Locate the cell with the specified text and output its [X, Y] center coordinate. 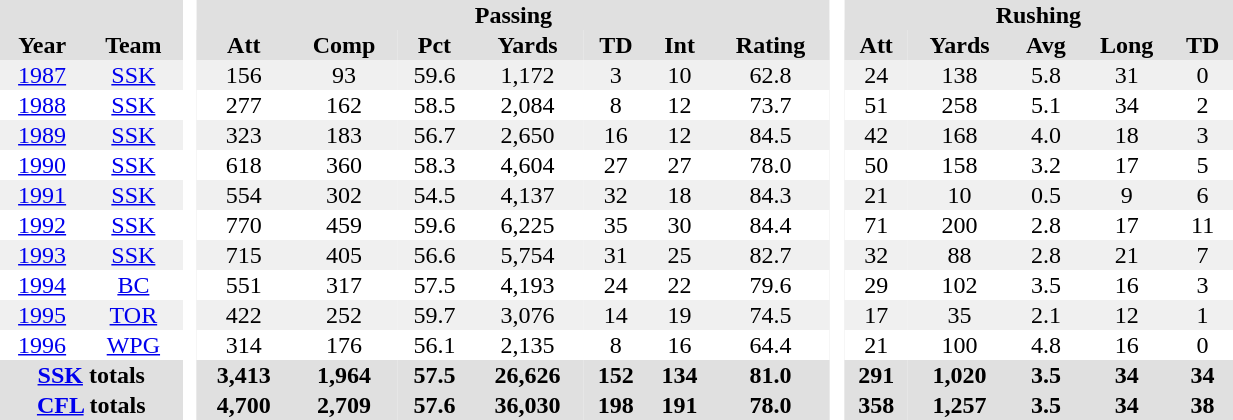
1996 [42, 345]
29 [876, 285]
4,137 [528, 195]
Rating [770, 45]
770 [244, 225]
102 [960, 285]
2,135 [528, 345]
84.5 [770, 135]
5,754 [528, 255]
84.4 [770, 225]
317 [344, 285]
258 [960, 105]
11 [1203, 225]
38 [1203, 405]
4.8 [1046, 345]
1987 [42, 75]
58.5 [435, 105]
1995 [42, 315]
2 [1203, 105]
6 [1203, 195]
SSK totals [92, 375]
459 [344, 225]
200 [960, 225]
Long [1127, 45]
4,604 [528, 165]
25 [680, 255]
9 [1127, 195]
100 [960, 345]
162 [344, 105]
81.0 [770, 375]
Pct [435, 45]
4,193 [528, 285]
158 [960, 165]
7 [1203, 255]
CFL totals [92, 405]
79.6 [770, 285]
183 [344, 135]
422 [244, 315]
191 [680, 405]
554 [244, 195]
14 [616, 315]
1991 [42, 195]
1,020 [960, 375]
73.7 [770, 105]
51 [876, 105]
4,700 [244, 405]
93 [344, 75]
4.0 [1046, 135]
5.1 [1046, 105]
618 [244, 165]
54.5 [435, 195]
42 [876, 135]
0.5 [1046, 195]
58.3 [435, 165]
1,172 [528, 75]
Year [42, 45]
405 [344, 255]
134 [680, 375]
1,257 [960, 405]
59.7 [435, 315]
WPG [133, 345]
176 [344, 345]
1988 [42, 105]
291 [876, 375]
2,650 [528, 135]
71 [876, 225]
152 [616, 375]
5.8 [1046, 75]
Avg [1046, 45]
198 [616, 405]
1992 [42, 225]
323 [244, 135]
360 [344, 165]
1,964 [344, 375]
Team [133, 45]
57.6 [435, 405]
50 [876, 165]
302 [344, 195]
277 [244, 105]
Passing [513, 15]
1 [1203, 315]
2,709 [344, 405]
Comp [344, 45]
30 [680, 225]
3.2 [1046, 165]
6,225 [528, 225]
62.8 [770, 75]
Rushing [1038, 15]
74.5 [770, 315]
2.1 [1046, 315]
168 [960, 135]
22 [680, 285]
84.3 [770, 195]
3,413 [244, 375]
88 [960, 255]
82.7 [770, 255]
1994 [42, 285]
TOR [133, 315]
56.1 [435, 345]
26,626 [528, 375]
314 [244, 345]
36,030 [528, 405]
551 [244, 285]
56.7 [435, 135]
19 [680, 315]
3,076 [528, 315]
BC [133, 285]
1989 [42, 135]
156 [244, 75]
1993 [42, 255]
1990 [42, 165]
358 [876, 405]
715 [244, 255]
252 [344, 315]
64.4 [770, 345]
138 [960, 75]
Int [680, 45]
5 [1203, 165]
56.6 [435, 255]
2,084 [528, 105]
